From the cell containing the given text, extract its center point as [x, y] coordinate. 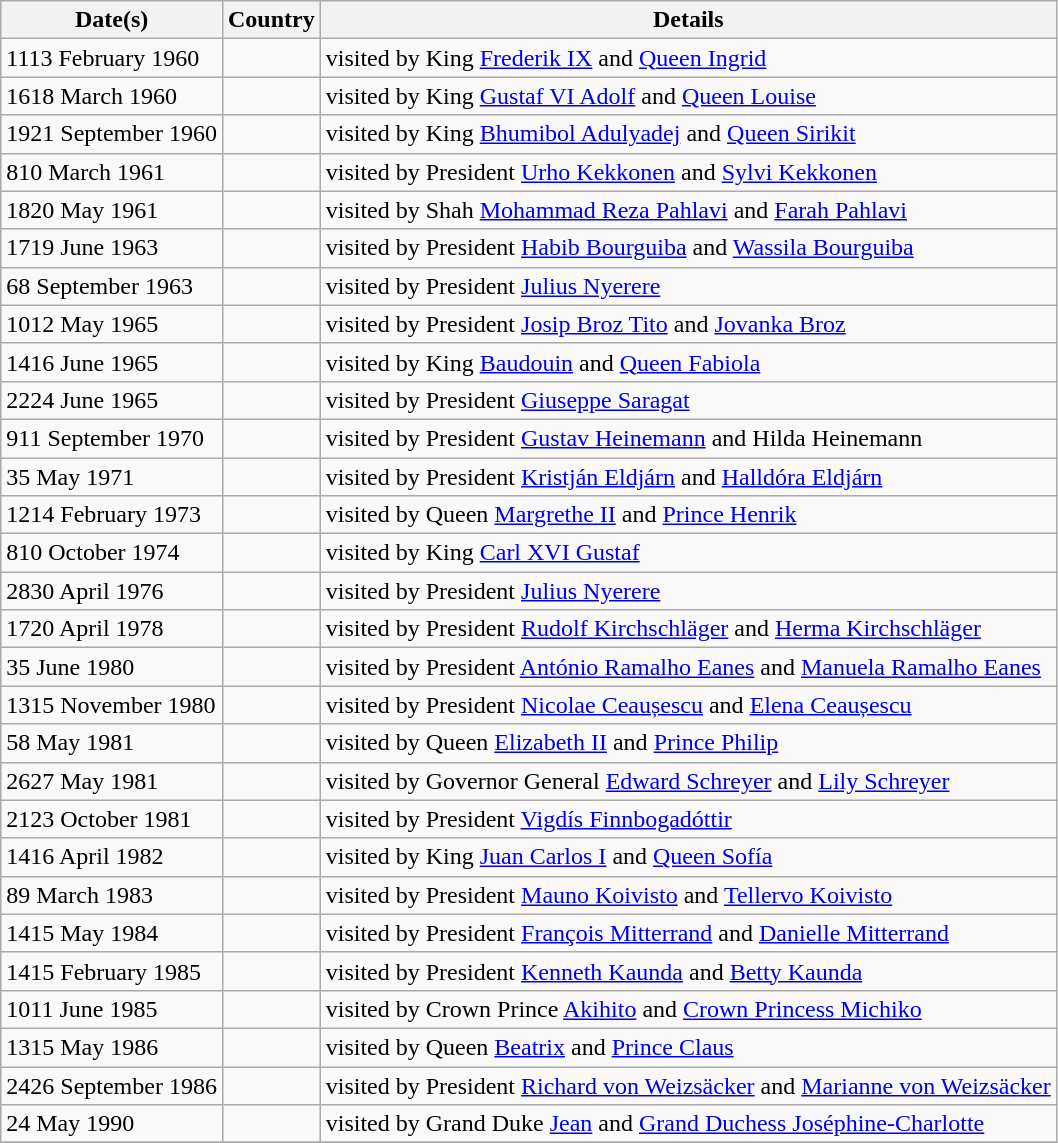
1720 April 1978 [112, 629]
1416 April 1982 [112, 857]
visited by President Mauno Koivisto and Tellervo Koivisto [688, 895]
2123 October 1981 [112, 819]
1719 June 1963 [112, 248]
visited by President António Ramalho Eanes and Manuela Ramalho Eanes [688, 667]
1011 June 1985 [112, 1009]
visited by Queen Elizabeth II and Prince Philip [688, 743]
58 May 1981 [112, 743]
68 September 1963 [112, 286]
visited by King Bhumibol Adulyadej and Queen Sirikit [688, 134]
1416 June 1965 [112, 362]
1315 November 1980 [112, 705]
1618 March 1960 [112, 96]
1012 May 1965 [112, 324]
2627 May 1981 [112, 781]
1315 May 1986 [112, 1047]
visited by King Frederik IX and Queen Ingrid [688, 58]
visited by Shah Mohammad Reza Pahlavi and Farah Pahlavi [688, 210]
visited by President Urho Kekkonen and Sylvi Kekkonen [688, 172]
Country [271, 20]
visited by Crown Prince Akihito and Crown Princess Michiko [688, 1009]
visited by King Gustaf VI Adolf and Queen Louise [688, 96]
1214 February 1973 [112, 515]
Details [688, 20]
visited by Grand Duke Jean and Grand Duchess Joséphine-Charlotte [688, 1124]
visited by President Josip Broz Tito and Jovanka Broz [688, 324]
89 March 1983 [112, 895]
visited by King Baudouin and Queen Fabiola [688, 362]
24 May 1990 [112, 1124]
1113 February 1960 [112, 58]
2426 September 1986 [112, 1085]
visited by President Nicolae Ceaușescu and Elena Ceaușescu [688, 705]
1820 May 1961 [112, 210]
visited by Governor General Edward Schreyer and Lily Schreyer [688, 781]
810 March 1961 [112, 172]
35 May 1971 [112, 477]
visited by President Richard von Weizsäcker and Marianne von Weizsäcker [688, 1085]
visited by President Kenneth Kaunda and Betty Kaunda [688, 971]
visited by President Vigdís Finnbogadóttir [688, 819]
visited by President Gustav Heinemann and Hilda Heinemann [688, 438]
Date(s) [112, 20]
1415 February 1985 [112, 971]
visited by President François Mitterrand and Danielle Mitterrand [688, 933]
35 June 1980 [112, 667]
visited by President Rudolf Kirchschläger and Herma Kirchschläger [688, 629]
visited by President Kristján Eldjárn and Halldóra Eldjárn [688, 477]
visited by President Giuseppe Saragat [688, 400]
visited by President Habib Bourguiba and Wassila Bourguiba [688, 248]
visited by Queen Margrethe II and Prince Henrik [688, 515]
810 October 1974 [112, 553]
visited by Queen Beatrix and Prince Claus [688, 1047]
visited by King Carl XVI Gustaf [688, 553]
visited by King Juan Carlos I and Queen Sofía [688, 857]
1921 September 1960 [112, 134]
2224 June 1965 [112, 400]
1415 May 1984 [112, 933]
911 September 1970 [112, 438]
2830 April 1976 [112, 591]
